Extract the (x, y) coordinate from the center of the cell holding the provided text.  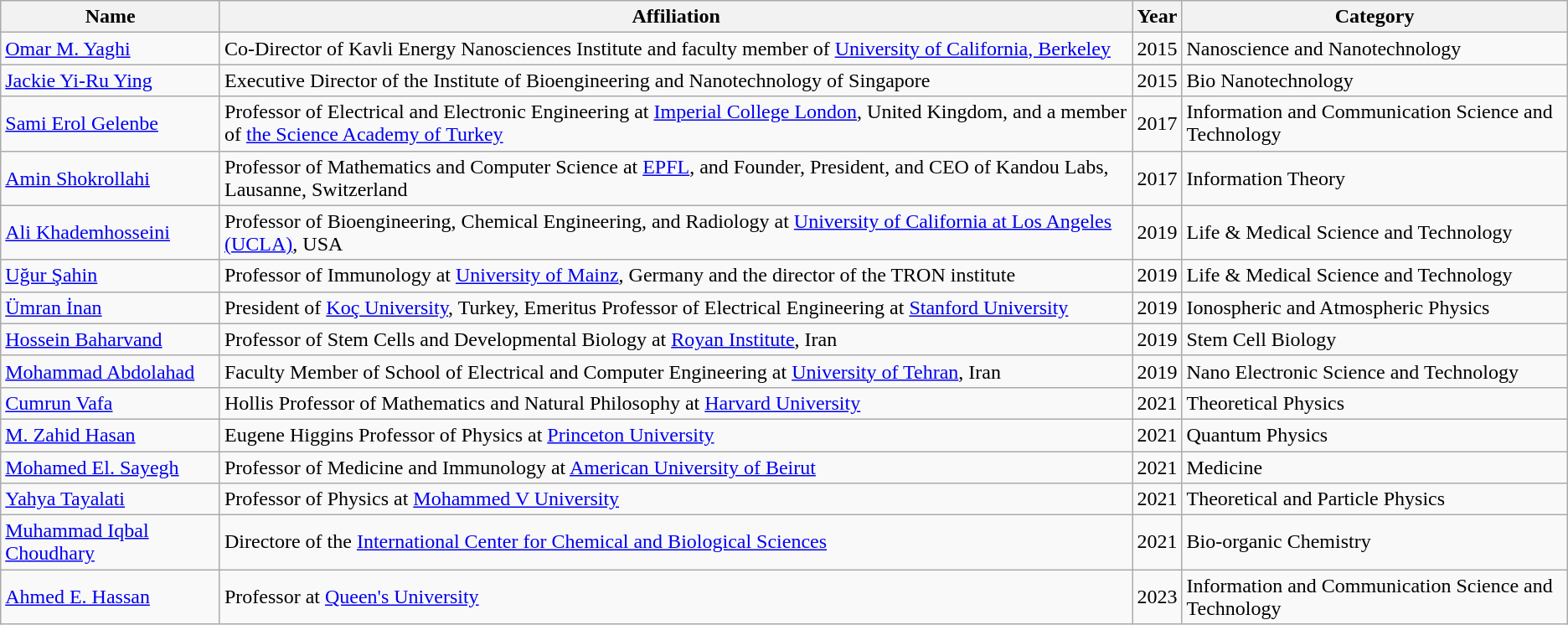
M. Zahid Hasan (111, 435)
Professor at Queen's University (675, 597)
Nanoscience and Nanotechnology (1375, 49)
Professor of Immunology at University of Mainz, Germany and the director of the TRON institute (675, 276)
Category (1375, 17)
Muhammad Iqbal Choudhary (111, 543)
Mohamed El. Sayegh (111, 467)
Uğur Şahin (111, 276)
Professor of Stem Cells and Developmental Biology at Royan Institute, Iran (675, 339)
Professor of Electrical and Electronic Engineering at Imperial College London, United Kingdom, and a member of the Science Academy of Turkey (675, 124)
Cumrun Vafa (111, 403)
Affiliation (675, 17)
Co-Director of Kavli Energy Nanosciences Institute and faculty member of University of California, Berkeley (675, 49)
2023 (1158, 597)
Directore of the International Center for Chemical and Biological Sciences (675, 543)
Professor of Bioengineering, Chemical Engineering, and Radiology at University of California at Los Angeles (UCLA), USA (675, 233)
Bio Nanotechnology (1375, 80)
Jackie Yi-Ru Ying (111, 80)
Yahya Tayalati (111, 499)
Eugene Higgins Professor of Physics at Princeton University (675, 435)
Ionospheric and Atmospheric Physics (1375, 307)
Information Theory (1375, 178)
Amin Shokrollahi (111, 178)
President of Koç University, Turkey, Emeritus Professor of Electrical Engineering at Stanford University (675, 307)
Bio-organic Chemistry (1375, 543)
Professor of Mathematics and Computer Science at EPFL, and Founder, President, and CEO of Kandou Labs, Lausanne, Switzerland (675, 178)
Ümran İnan (111, 307)
Hollis Professor of Mathematics and Natural Philosophy at Harvard University (675, 403)
Ahmed E. Hassan (111, 597)
Quantum Physics (1375, 435)
Mohammad Abdolahad (111, 371)
Professor of Physics at Mohammed V University (675, 499)
Omar M. Yaghi (111, 49)
Stem Cell Biology (1375, 339)
Medicine (1375, 467)
Faculty Member of School of Electrical and Computer Engineering at University of Tehran, Iran (675, 371)
Theoretical and Particle Physics (1375, 499)
Theoretical Physics (1375, 403)
Nano Electronic Science and Technology (1375, 371)
Professor of Medicine and Immunology at American University of Beirut (675, 467)
Executive Director of the Institute of Bioengineering and Nanotechnology of Singapore (675, 80)
Ali Khademhosseini (111, 233)
Year (1158, 17)
Name (111, 17)
Hossein Baharvand (111, 339)
Sami Erol Gelenbe (111, 124)
